Output the [x, y] coordinate of the center of the cell containing the given text.  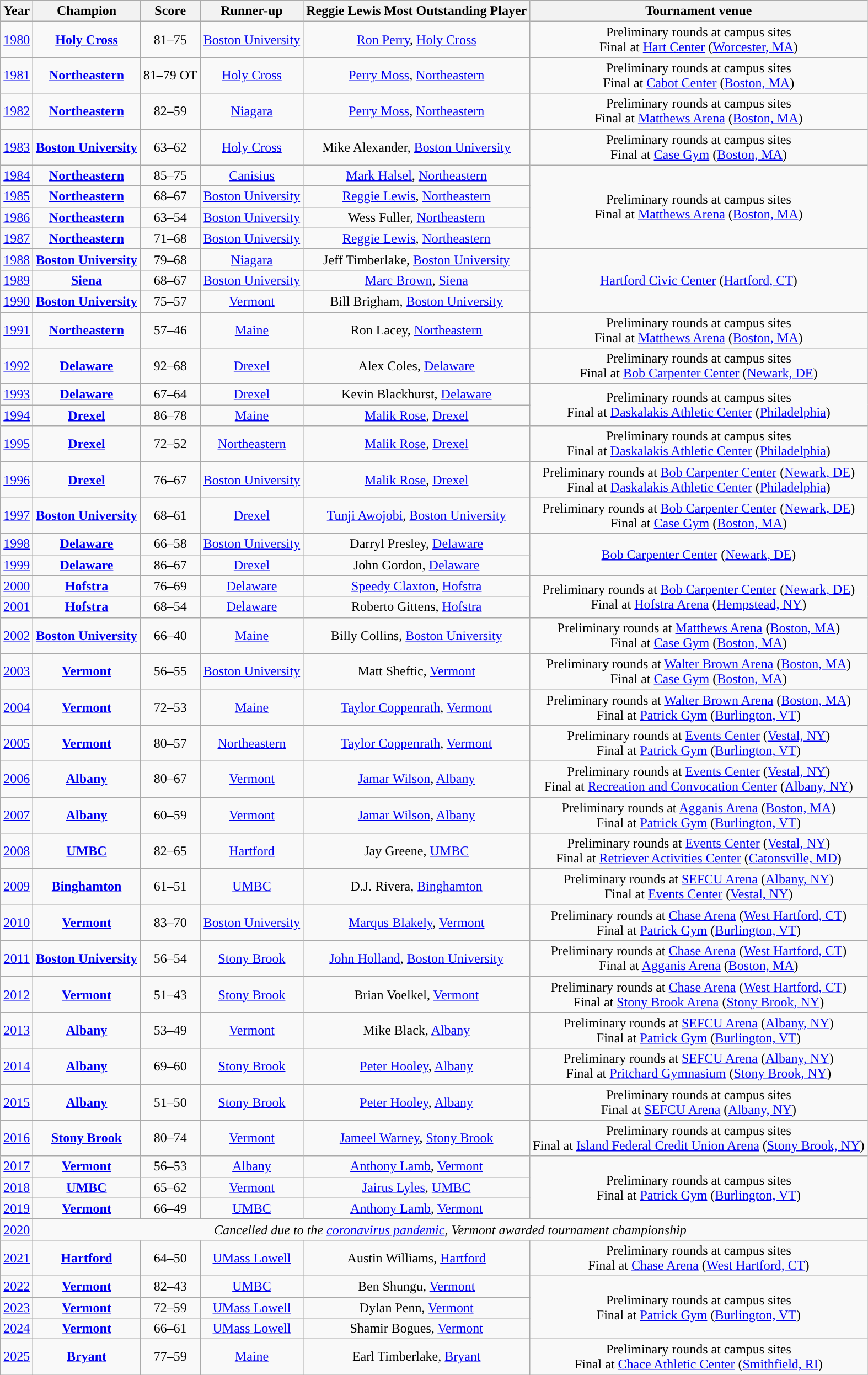
Score [170, 11]
2024 [17, 1329]
82–65 [170, 851]
2020 [17, 1229]
Dylan Penn, Vermont [417, 1307]
Ben Shungu, Vermont [417, 1286]
Preliminary rounds at Agganis Arena (Boston, MA)Final at Patrick Gym (Burlington, VT) [699, 814]
2013 [17, 1031]
76–69 [170, 586]
68–54 [170, 607]
1980 [17, 40]
2000 [17, 586]
1983 [17, 147]
2001 [17, 607]
Preliminary rounds at SEFCU Arena (Albany, NY)Final at Events Center (Vestal, NY) [699, 887]
2003 [17, 671]
72–59 [170, 1307]
80–57 [170, 743]
Ron Lacey, Northeastern [417, 330]
Canisius [251, 175]
Reggie Lewis Most Outstanding Player [417, 11]
Preliminary rounds at campus sitesFinal at SEFCU Arena (Albany, NY) [699, 1102]
67–64 [170, 395]
2005 [17, 743]
Speedy Claxton, Hofstra [417, 586]
2008 [17, 851]
Preliminary rounds at campus sitesFinal at Chace Athletic Center (Smithfield, RI) [699, 1357]
1991 [17, 330]
72–52 [170, 444]
86–67 [170, 565]
2021 [17, 1258]
66–61 [170, 1329]
2022 [17, 1286]
82–43 [170, 1286]
77–59 [170, 1357]
Alex Coles, Delaware [417, 366]
56–53 [170, 1166]
80–74 [170, 1138]
66–40 [170, 636]
64–50 [170, 1258]
1999 [17, 565]
72–53 [170, 707]
Darryl Presley, Delaware [417, 544]
57–46 [170, 330]
Preliminary rounds at Bob Carpenter Center (Newark, DE)Final at Case Gym (Boston, MA) [699, 515]
Marc Brown, Siena [417, 280]
2007 [17, 814]
63–62 [170, 147]
Preliminary rounds at campus sitesFinal at Bob Carpenter Center (Newark, DE) [699, 366]
Preliminary rounds at Matthews Arena (Boston, MA)Final at Case Gym (Boston, MA) [699, 636]
61–51 [170, 887]
1997 [17, 515]
1996 [17, 480]
Preliminary rounds at Chase Arena (West Hartford, CT)Final at Stony Brook Arena (Stony Brook, NY) [699, 994]
2017 [17, 1166]
2010 [17, 923]
Brian Voelkel, Vermont [417, 994]
60–59 [170, 814]
Shamir Bogues, Vermont [417, 1329]
Preliminary rounds at Walter Brown Arena (Boston, MA)Final at Case Gym (Boston, MA) [699, 671]
Preliminary rounds at Bob Carpenter Center (Newark, DE)Final at Daskalakis Athletic Center (Philadelphia) [699, 480]
69–60 [170, 1066]
1981 [17, 75]
Year [17, 11]
1989 [17, 280]
86–78 [170, 415]
Preliminary rounds at campus sitesFinal at Hart Center (Worcester, MA) [699, 40]
2012 [17, 994]
2023 [17, 1307]
66–49 [170, 1208]
1992 [17, 366]
Roberto Gittens, Hofstra [417, 607]
Champion [87, 11]
1990 [17, 301]
Runner-up [251, 11]
2025 [17, 1357]
Austin Williams, Hartford [417, 1258]
1994 [17, 415]
Jameel Warney, Stony Brook [417, 1138]
Jeff Timberlake, Boston University [417, 259]
Earl Timberlake, Bryant [417, 1357]
Marqus Blakely, Vermont [417, 923]
Preliminary rounds at Chase Arena (West Hartford, CT)Final at Patrick Gym (Burlington, VT) [699, 923]
Preliminary rounds at campus sitesFinal at Case Gym (Boston, MA) [699, 147]
2015 [17, 1102]
1995 [17, 444]
66–58 [170, 544]
56–54 [170, 959]
Matt Sheftic, Vermont [417, 671]
1987 [17, 238]
51–43 [170, 994]
Preliminary rounds at campus sitesFinal at Cabot Center (Boston, MA) [699, 75]
56–55 [170, 671]
83–70 [170, 923]
Bob Carpenter Center (Newark, DE) [699, 555]
Preliminary rounds at Events Center (Vestal, NY)Final at Patrick Gym (Burlington, VT) [699, 743]
76–67 [170, 480]
51–50 [170, 1102]
Wess Fuller, Northeastern [417, 217]
Hartford Civic Center (Hartford, CT) [699, 280]
81–75 [170, 40]
68–61 [170, 515]
53–49 [170, 1031]
Bill Brigham, Boston University [417, 301]
Siena [87, 280]
1998 [17, 544]
John Gordon, Delaware [417, 565]
Kevin Blackhurst, Delaware [417, 395]
1993 [17, 395]
Tunji Awojobi, Boston University [417, 515]
Preliminary rounds at SEFCU Arena (Albany, NY)Final at Patrick Gym (Burlington, VT) [699, 1031]
1985 [17, 196]
2011 [17, 959]
Jay Greene, UMBC [417, 851]
2009 [17, 887]
1986 [17, 217]
1982 [17, 111]
Bryant [87, 1357]
Mike Black, Albany [417, 1031]
85–75 [170, 175]
Preliminary rounds at Walter Brown Arena (Boston, MA)Final at Patrick Gym (Burlington, VT) [699, 707]
75–57 [170, 301]
Cancelled due to the coronavirus pandemic, Vermont awarded tournament championship [450, 1229]
D.J. Rivera, Binghamton [417, 887]
82–59 [170, 111]
2004 [17, 707]
Mike Alexander, Boston University [417, 147]
Preliminary rounds at campus sitesFinal at Chase Arena (West Hartford, CT) [699, 1258]
Tournament venue [699, 11]
63–54 [170, 217]
2019 [17, 1208]
71–68 [170, 238]
John Holland, Boston University [417, 959]
81–79 OT [170, 75]
2018 [17, 1187]
Preliminary rounds at campus sitesFinal at Island Federal Credit Union Arena (Stony Brook, NY) [699, 1138]
Preliminary rounds at Chase Arena (West Hartford, CT)Final at Agganis Arena (Boston, MA) [699, 959]
1988 [17, 259]
2002 [17, 636]
Billy Collins, Boston University [417, 636]
1984 [17, 175]
79–68 [170, 259]
Preliminary rounds at Events Center (Vestal, NY)Final at Retriever Activities Center (Catonsville, MD) [699, 851]
2006 [17, 779]
Preliminary rounds at SEFCU Arena (Albany, NY)Final at Pritchard Gymnasium (Stony Brook, NY) [699, 1066]
92–68 [170, 366]
Jairus Lyles, UMBC [417, 1187]
Ron Perry, Holy Cross [417, 40]
Mark Halsel, Northeastern [417, 175]
65–62 [170, 1187]
2016 [17, 1138]
Preliminary rounds at Events Center (Vestal, NY)Final at Recreation and Convocation Center (Albany, NY) [699, 779]
2014 [17, 1066]
Binghamton [87, 887]
Preliminary rounds at Bob Carpenter Center (Newark, DE)Final at Hofstra Arena (Hempstead, NY) [699, 596]
80–67 [170, 779]
